Find where the given text appears and provide that cell's center as (X, Y) coordinate. 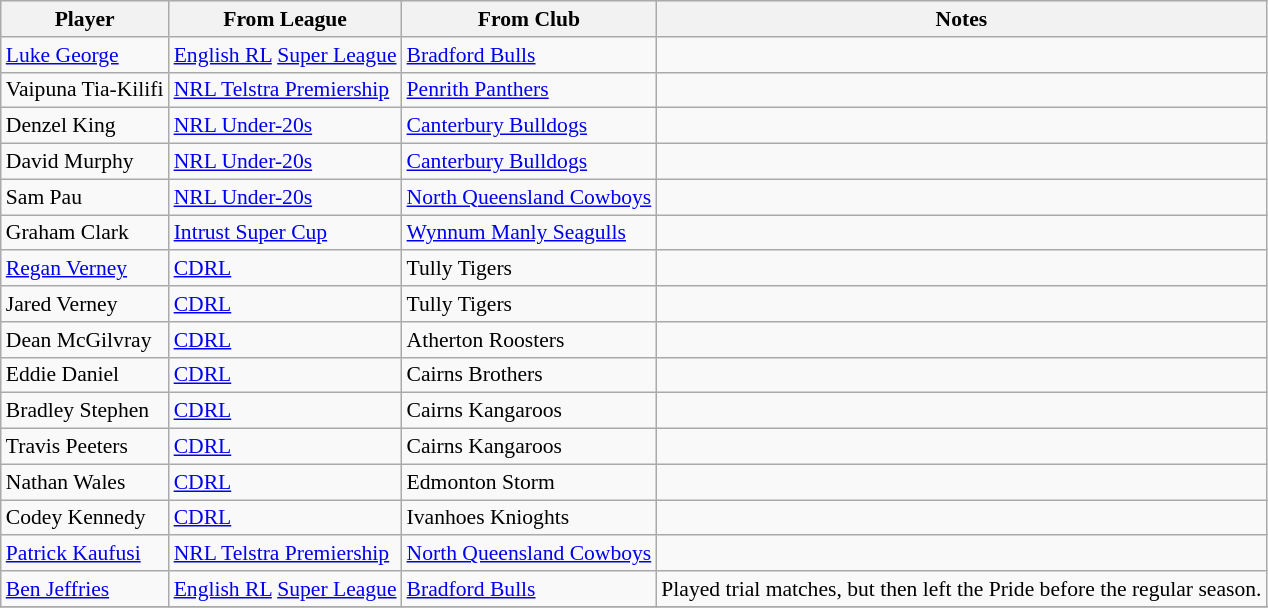
Bradley Stephen (85, 411)
Codey Kennedy (85, 518)
David Murphy (85, 162)
Ivanhoes Knioghts (530, 518)
Travis Peeters (85, 447)
Eddie Daniel (85, 375)
Wynnum Manly Seagulls (530, 233)
Player (85, 19)
Jared Verney (85, 304)
Atherton Roosters (530, 340)
Played trial matches, but then left the Pride before the regular season. (961, 589)
Nathan Wales (85, 482)
Luke George (85, 55)
From Club (530, 19)
Vaipuna Tia-Kilifi (85, 90)
Graham Clark (85, 233)
Cairns Brothers (530, 375)
Ben Jeffries (85, 589)
Penrith Panthers (530, 90)
Edmonton Storm (530, 482)
Patrick Kaufusi (85, 554)
Dean McGilvray (85, 340)
Regan Verney (85, 269)
From League (286, 19)
Notes (961, 19)
Sam Pau (85, 197)
Denzel King (85, 126)
Intrust Super Cup (286, 233)
